Capture the cell that displays the provided text and extract its [x, y] central coordinate. 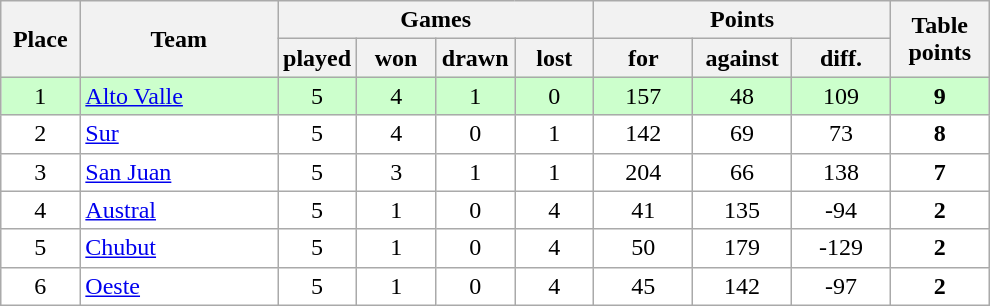
8 [940, 134]
Tablepoints [940, 39]
50 [644, 248]
Games [436, 20]
138 [842, 172]
9 [940, 96]
Oeste [179, 286]
179 [742, 248]
-129 [842, 248]
157 [644, 96]
-97 [842, 286]
48 [742, 96]
45 [644, 286]
diff. [842, 58]
Sur [179, 134]
135 [742, 210]
won [396, 58]
66 [742, 172]
for [644, 58]
6 [40, 286]
Austral [179, 210]
204 [644, 172]
San Juan [179, 172]
41 [644, 210]
played [318, 58]
lost [554, 58]
109 [842, 96]
Points [742, 20]
Team [179, 39]
7 [940, 172]
Alto Valle [179, 96]
Chubut [179, 248]
against [742, 58]
Place [40, 39]
73 [842, 134]
69 [742, 134]
-94 [842, 210]
drawn [476, 58]
